Pinpoint the cell where the given text exists, returning its [X, Y] midpoint coordinate. 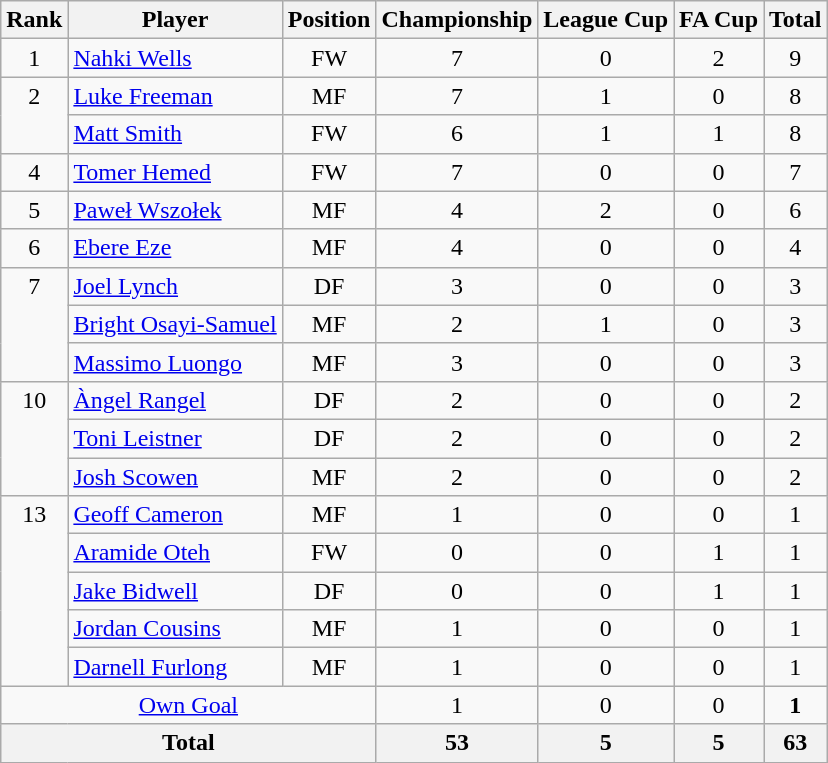
10 [34, 438]
Championship [457, 20]
Own Goal [188, 705]
Darnell Furlong [175, 667]
Matt Smith [175, 134]
Ebere Eze [175, 248]
13 [34, 591]
9 [796, 58]
Player [175, 20]
Aramide Oteh [175, 553]
Rank [34, 20]
Jake Bidwell [175, 591]
Àngel Rangel [175, 400]
League Cup [606, 20]
Massimo Luongo [175, 362]
Nahki Wells [175, 58]
Jordan Cousins [175, 629]
63 [796, 743]
Geoff Cameron [175, 515]
Tomer Hemed [175, 172]
Josh Scowen [175, 477]
Paweł Wszołek [175, 210]
Bright Osayi-Samuel [175, 324]
53 [457, 743]
Toni Leistner [175, 438]
FA Cup [719, 20]
Luke Freeman [175, 96]
Joel Lynch [175, 286]
Position [329, 20]
